Provide the [x, y] coordinate of the cell's center where the given text is located.  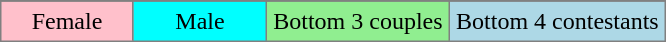
Female [66, 21]
Bottom 4 contestants [557, 21]
Male [200, 21]
Bottom 3 couples [358, 21]
